Determine the [x, y] coordinate at the center of the cell enclosing the given text.  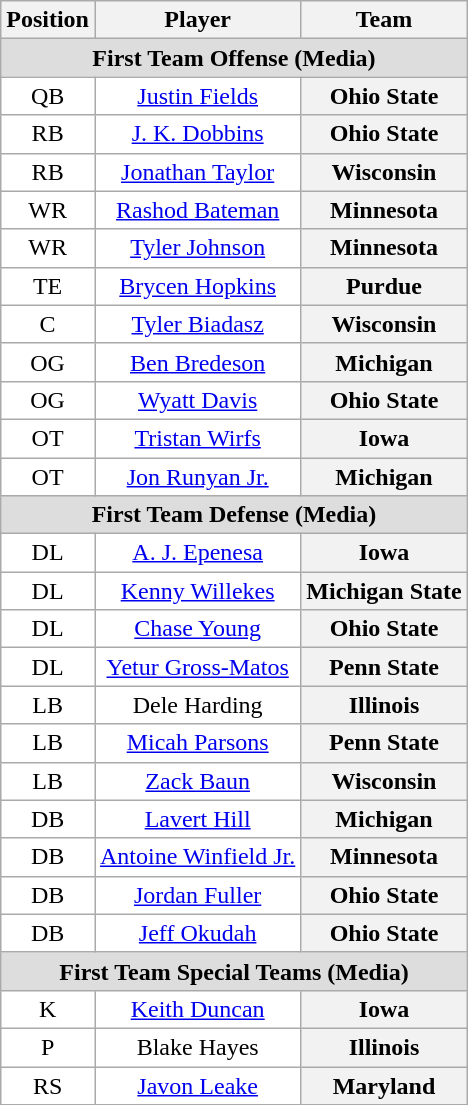
RS [48, 1085]
Dele Harding [197, 705]
Chase Young [197, 629]
Player [197, 20]
Yetur Gross-Matos [197, 667]
Jordan Fuller [197, 895]
Tristan Wirfs [197, 438]
Zack Baun [197, 781]
K [48, 1009]
C [48, 324]
Team [384, 20]
Javon Leake [197, 1085]
Maryland [384, 1085]
QB [48, 96]
Kenny Willekes [197, 591]
Wyatt Davis [197, 400]
Lavert Hill [197, 819]
A. J. Epenesa [197, 553]
Tyler Biadasz [197, 324]
Keith Duncan [197, 1009]
P [48, 1047]
First Team Offense (Media) [234, 58]
Tyler Johnson [197, 248]
TE [48, 286]
J. K. Dobbins [197, 134]
Purdue [384, 286]
Rashod Bateman [197, 210]
Blake Hayes [197, 1047]
Justin Fields [197, 96]
Antoine Winfield Jr. [197, 857]
Brycen Hopkins [197, 286]
Jonathan Taylor [197, 172]
Jon Runyan Jr. [197, 477]
Position [48, 20]
First Team Defense (Media) [234, 515]
Michigan State [384, 591]
Jeff Okudah [197, 933]
First Team Special Teams (Media) [234, 971]
Ben Bredeson [197, 362]
Micah Parsons [197, 743]
